For the text-containing cell, return its midpoint in (x, y) coordinate format. 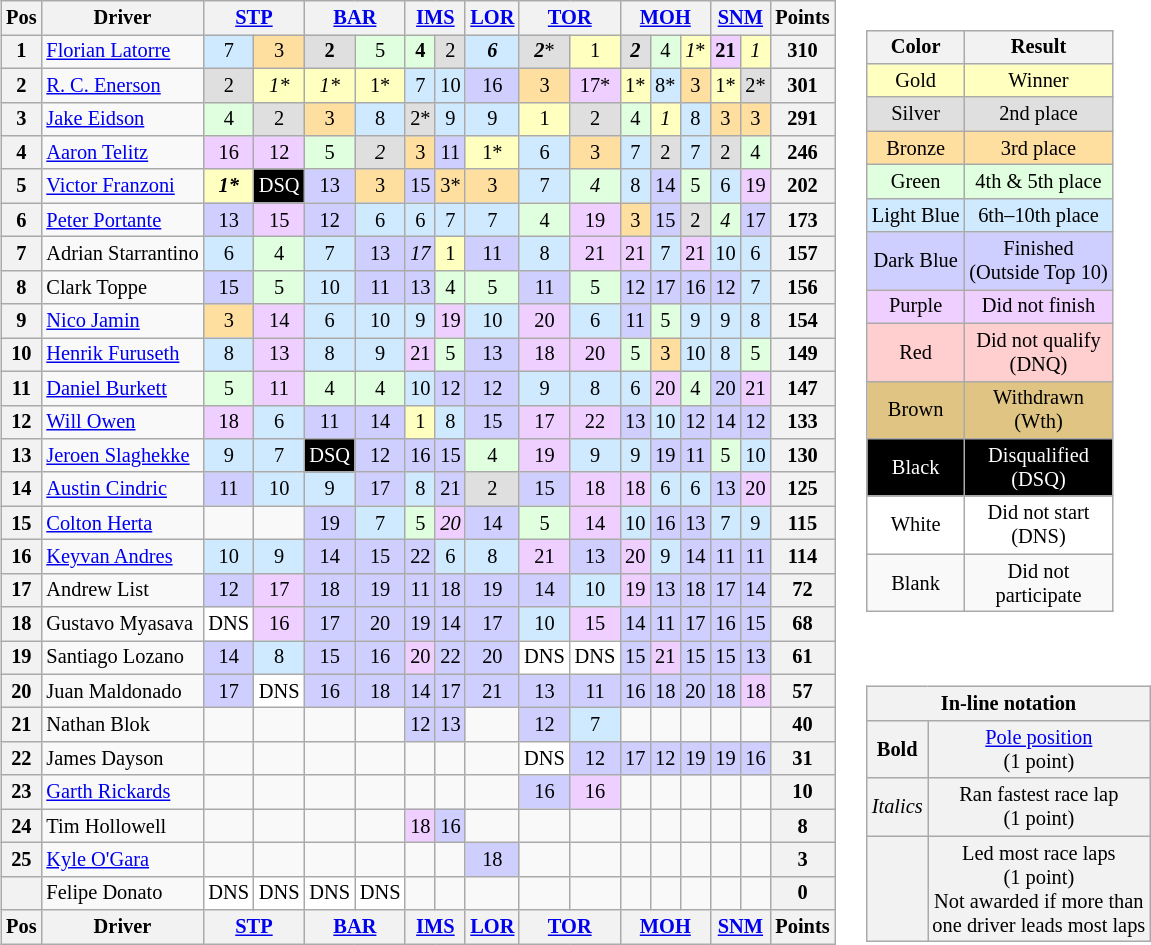
31 (802, 759)
Black (916, 468)
Felipe Donato (122, 893)
Italics (898, 807)
173 (802, 220)
Nathan Blok (122, 725)
Jeroen Slaghekke (122, 456)
Bronze (916, 148)
Result (1038, 47)
Brown (916, 410)
Daniel Burkett (122, 388)
Bold (898, 750)
Andrew List (122, 590)
Red (916, 352)
Peter Portante (122, 220)
Santiago Lozano (122, 658)
Purple (916, 307)
149 (802, 355)
Winner (1038, 81)
61 (802, 658)
Adrian Starrantino (122, 254)
Henrik Furuseth (122, 355)
133 (802, 422)
Nico Jamin (122, 321)
115 (802, 523)
Did not start(DNS) (1038, 525)
130 (802, 456)
72 (802, 590)
291 (802, 119)
Green (916, 182)
25 (21, 860)
4th & 5th place (1038, 182)
Victor Franzoni (122, 186)
156 (802, 287)
Gustavo Myasava (122, 624)
Led most race laps(1 point)Not awarded if more thanone driver leads most laps (1040, 889)
23 (21, 792)
40 (802, 725)
Did notparticipate (1038, 583)
Ran fastest race lap(1 point) (1040, 807)
Color (916, 47)
Florian Latorre (122, 52)
3rd place (1038, 148)
Colton Herta (122, 523)
57 (802, 691)
147 (802, 388)
154 (802, 321)
Dark Blue (916, 261)
202 (802, 186)
White (916, 525)
8* (665, 85)
3* (450, 186)
Juan Maldonado (122, 691)
Tim Hollowell (122, 826)
Withdrawn(Wth) (1038, 410)
Silver (916, 114)
Garth Rickards (122, 792)
310 (802, 52)
Jake Eidson (122, 119)
114 (802, 557)
Did not finish (1038, 307)
157 (802, 254)
Will Owen (122, 422)
24 (21, 826)
In-line notation (1008, 704)
Did not qualify(DNQ) (1038, 352)
0 (802, 893)
301 (802, 85)
Light Blue (916, 215)
Clark Toppe (122, 287)
Keyvan Andres (122, 557)
R. C. Enerson (122, 85)
Blank (916, 583)
6th–10th place (1038, 215)
2nd place (1038, 114)
Aaron Telitz (122, 153)
Kyle O'Gara (122, 860)
Austin Cindric (122, 489)
125 (802, 489)
James Dayson (122, 759)
68 (802, 624)
Disqualified(DSQ) (1038, 468)
Finished(Outside Top 10) (1038, 261)
246 (802, 153)
Pole position(1 point) (1040, 750)
Gold (916, 81)
17* (595, 85)
